Locate the cell with the specified text and output its (x, y) center coordinate. 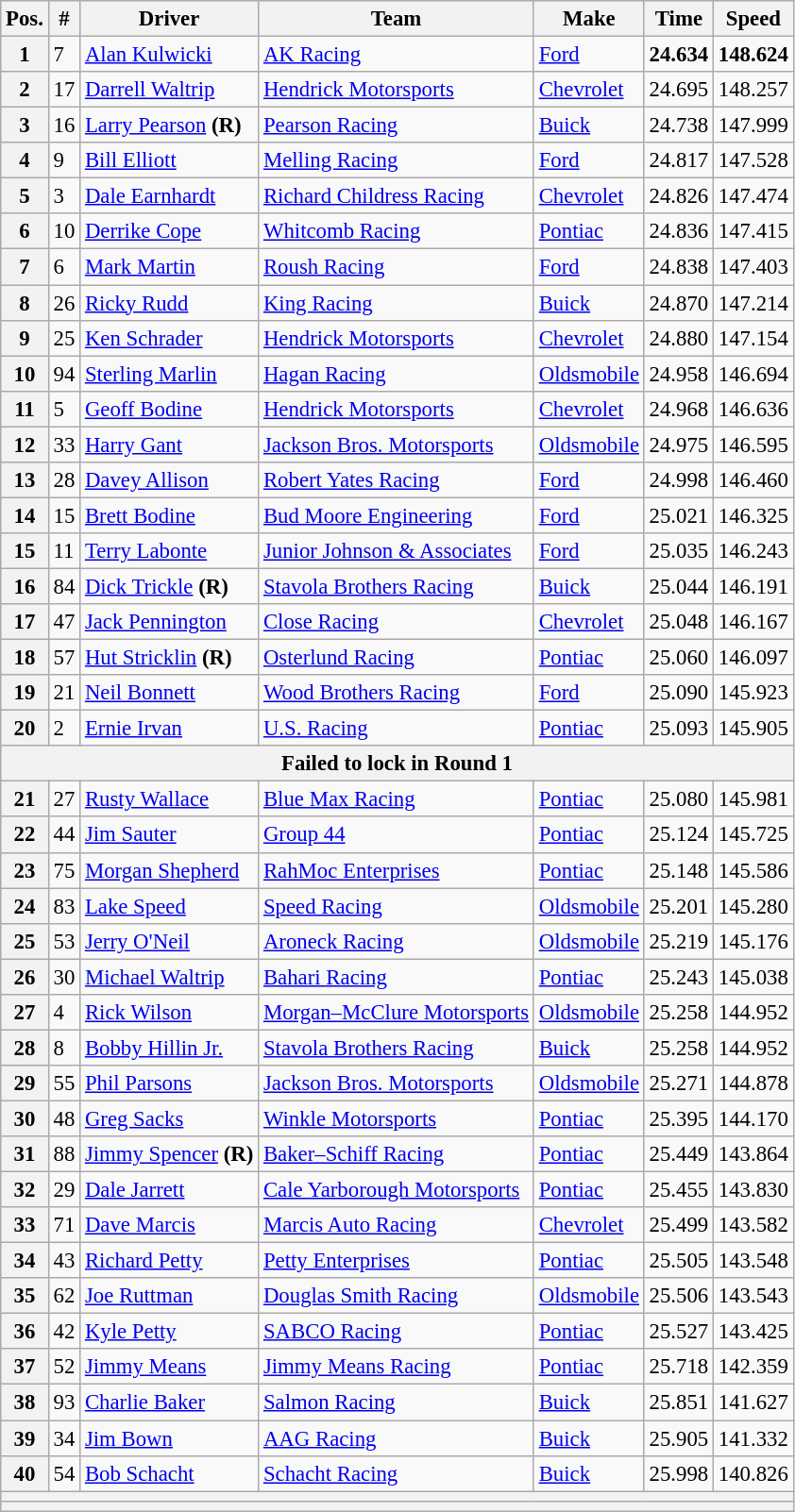
Jack Pennington (170, 622)
143.543 (753, 1296)
Lake Speed (170, 906)
Jim Bown (170, 1438)
Mark Martin (170, 267)
U.S. Racing (397, 729)
Douglas Smith Racing (397, 1296)
43 (64, 1261)
25.243 (678, 977)
19 (25, 693)
Winkle Motorsports (397, 1118)
Blue Max Racing (397, 799)
Brett Bodine (170, 515)
Derrike Cope (170, 231)
Speed Racing (397, 906)
Group 44 (397, 835)
Driver (170, 19)
Junior Johnson & Associates (397, 551)
143.548 (753, 1261)
38 (25, 1403)
24.836 (678, 231)
Charlie Baker (170, 1403)
24.998 (678, 480)
Petty Enterprises (397, 1261)
Terry Labonte (170, 551)
84 (64, 586)
Alan Kulwicki (170, 55)
148.257 (753, 90)
Michael Waltrip (170, 977)
148.624 (753, 55)
Marcis Auto Racing (397, 1225)
36 (25, 1332)
Rick Wilson (170, 1013)
Jim Sauter (170, 835)
146.694 (753, 374)
147.403 (753, 267)
141.627 (753, 1403)
146.325 (753, 515)
42 (64, 1332)
25.219 (678, 941)
King Racing (397, 303)
Kyle Petty (170, 1332)
141.332 (753, 1438)
39 (25, 1438)
Cale Yarborough Motorsports (397, 1190)
Davey Allison (170, 480)
25.093 (678, 729)
Dick Trickle (R) (170, 586)
140.826 (753, 1473)
Schacht Racing (397, 1473)
AAG Racing (397, 1438)
32 (25, 1190)
147.528 (753, 160)
25.201 (678, 906)
20 (25, 729)
24.826 (678, 196)
145.586 (753, 870)
146.243 (753, 551)
1 (25, 55)
Jimmy Spencer (R) (170, 1154)
25.080 (678, 799)
24.634 (678, 55)
Joe Ruttman (170, 1296)
Greg Sacks (170, 1118)
22 (25, 835)
25.998 (678, 1473)
147.214 (753, 303)
24.958 (678, 374)
24.738 (678, 126)
Hut Stricklin (R) (170, 658)
25.718 (678, 1368)
31 (25, 1154)
Make (589, 19)
SABCO Racing (397, 1332)
75 (64, 870)
25.060 (678, 658)
Speed (753, 19)
Phil Parsons (170, 1084)
Osterlund Racing (397, 658)
Baker–Schiff Racing (397, 1154)
Bobby Hillin Jr. (170, 1048)
145.981 (753, 799)
143.425 (753, 1332)
Richard Petty (170, 1261)
24.838 (678, 267)
147.154 (753, 338)
25.124 (678, 835)
71 (64, 1225)
Team (397, 19)
25.021 (678, 515)
145.905 (753, 729)
Dale Jarrett (170, 1190)
25.506 (678, 1296)
Hagan Racing (397, 374)
18 (25, 658)
Close Racing (397, 622)
Bud Moore Engineering (397, 515)
25.048 (678, 622)
13 (25, 480)
146.636 (753, 409)
Ricky Rudd (170, 303)
146.595 (753, 445)
Bill Elliott (170, 160)
145.176 (753, 941)
24.975 (678, 445)
Richard Childress Racing (397, 196)
Rusty Wallace (170, 799)
24.968 (678, 409)
AK Racing (397, 55)
25.395 (678, 1118)
25.148 (678, 870)
147.999 (753, 126)
145.038 (753, 977)
14 (25, 515)
Darrell Waltrip (170, 90)
Ernie Irvan (170, 729)
Larry Pearson (R) (170, 126)
143.864 (753, 1154)
53 (64, 941)
52 (64, 1368)
93 (64, 1403)
40 (25, 1473)
Morgan Shepherd (170, 870)
83 (64, 906)
57 (64, 658)
54 (64, 1473)
25.851 (678, 1403)
Robert Yates Racing (397, 480)
24.870 (678, 303)
37 (25, 1368)
144.878 (753, 1084)
Jerry O'Neil (170, 941)
Pos. (25, 19)
143.830 (753, 1190)
12 (25, 445)
147.415 (753, 231)
144.170 (753, 1118)
146.191 (753, 586)
RahMoc Enterprises (397, 870)
Dave Marcis (170, 1225)
# (64, 19)
147.474 (753, 196)
24.695 (678, 90)
Dale Earnhardt (170, 196)
25.905 (678, 1438)
Neil Bonnett (170, 693)
44 (64, 835)
24.817 (678, 160)
47 (64, 622)
Salmon Racing (397, 1403)
Morgan–McClure Motorsports (397, 1013)
25.035 (678, 551)
Geoff Bodine (170, 409)
62 (64, 1296)
Bahari Racing (397, 977)
Failed to lock in Round 1 (397, 764)
Sterling Marlin (170, 374)
Jimmy Means (170, 1368)
24 (25, 906)
146.097 (753, 658)
Wood Brothers Racing (397, 693)
25.449 (678, 1154)
25.499 (678, 1225)
35 (25, 1296)
25.455 (678, 1190)
Harry Gant (170, 445)
25.271 (678, 1084)
Jimmy Means Racing (397, 1368)
94 (64, 374)
Ken Schrader (170, 338)
Time (678, 19)
Melling Racing (397, 160)
55 (64, 1084)
143.582 (753, 1225)
Aroneck Racing (397, 941)
25.505 (678, 1261)
Whitcomb Racing (397, 231)
25.527 (678, 1332)
Pearson Racing (397, 126)
48 (64, 1118)
Bob Schacht (170, 1473)
23 (25, 870)
25.090 (678, 693)
145.280 (753, 906)
24.880 (678, 338)
142.359 (753, 1368)
145.923 (753, 693)
25.044 (678, 586)
146.167 (753, 622)
Roush Racing (397, 267)
88 (64, 1154)
145.725 (753, 835)
146.460 (753, 480)
